From the cell containing the given text, extract its center point as [X, Y] coordinate. 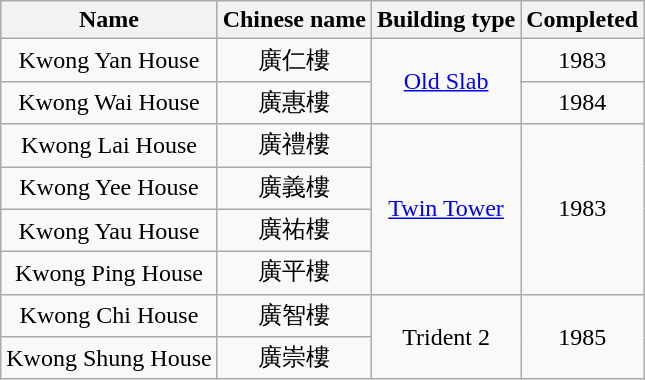
廣仁樓 [294, 60]
1984 [582, 102]
Twin Tower [446, 209]
Completed [582, 20]
Kwong Wai House [109, 102]
Kwong Lai House [109, 146]
Kwong Shung House [109, 358]
廣智樓 [294, 316]
廣祐樓 [294, 230]
Kwong Chi House [109, 316]
1985 [582, 336]
Kwong Yau House [109, 230]
Kwong Yan House [109, 60]
Kwong Yee House [109, 188]
Old Slab [446, 82]
廣義樓 [294, 188]
Name [109, 20]
廣平樓 [294, 274]
Building type [446, 20]
廣惠樓 [294, 102]
Chinese name [294, 20]
廣崇樓 [294, 358]
Trident 2 [446, 336]
廣禮樓 [294, 146]
Kwong Ping House [109, 274]
